Scan for the cell matching the given text and deliver its [X, Y] coordinate at center. 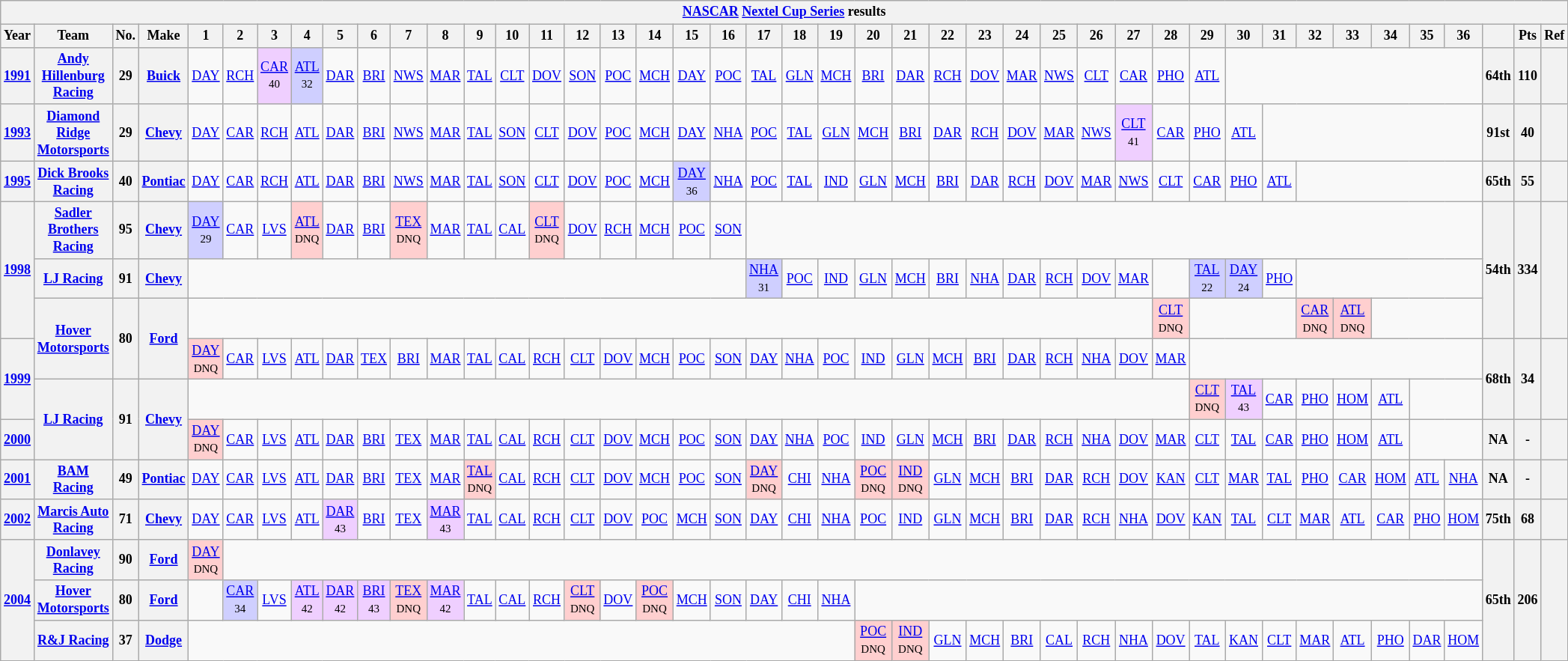
25 [1059, 36]
32 [1315, 36]
30 [1244, 36]
36 [1464, 36]
110 [1528, 76]
21 [910, 36]
Make [163, 36]
NASCAR Nextel Cup Series results [784, 12]
Dodge [163, 640]
CAR40 [275, 76]
15 [692, 36]
37 [126, 640]
71 [126, 520]
Donlavey Racing [73, 560]
19 [836, 36]
DAY24 [1244, 278]
68 [1528, 520]
TALDNQ [480, 480]
TAL43 [1244, 399]
DAR42 [340, 600]
CLT41 [1134, 132]
206 [1528, 600]
DAR43 [340, 520]
8 [445, 36]
12 [582, 36]
17 [764, 36]
Andy Hillenburg Racing [73, 76]
90 [126, 560]
1999 [18, 379]
23 [985, 36]
ATL42 [307, 600]
3 [275, 36]
Team [73, 36]
28 [1171, 36]
9 [480, 36]
16 [728, 36]
Sadler Brothers Racing [73, 230]
33 [1353, 36]
27 [1134, 36]
95 [126, 230]
2000 [18, 439]
1998 [18, 270]
7 [409, 36]
DAY36 [692, 181]
6 [374, 36]
CAR34 [240, 600]
Pts [1528, 36]
No. [126, 36]
R&J Racing [73, 640]
334 [1528, 270]
Marcis Auto Racing [73, 520]
2004 [18, 600]
31 [1279, 36]
2001 [18, 480]
2002 [18, 520]
10 [512, 36]
35 [1427, 36]
91st [1498, 132]
18 [799, 36]
CARDNQ [1315, 319]
24 [1022, 36]
1995 [18, 181]
Ref [1555, 36]
68th [1498, 379]
BRI43 [374, 600]
55 [1528, 181]
4 [307, 36]
11 [547, 36]
75th [1498, 520]
Diamond Ridge Motorsports [73, 132]
5 [340, 36]
Year [18, 36]
Dick Brooks Racing [73, 181]
26 [1096, 36]
54th [1498, 270]
2 [240, 36]
MAR42 [445, 600]
14 [655, 36]
MAR43 [445, 520]
1 [206, 36]
1991 [18, 76]
Buick [163, 76]
22 [948, 36]
ATL32 [307, 76]
20 [873, 36]
DAY29 [206, 230]
64th [1498, 76]
1993 [18, 132]
49 [126, 480]
TAL22 [1207, 278]
NHA31 [764, 278]
13 [618, 36]
BAM Racing [73, 480]
